For the text-containing cell, return its midpoint in (X, Y) coordinate format. 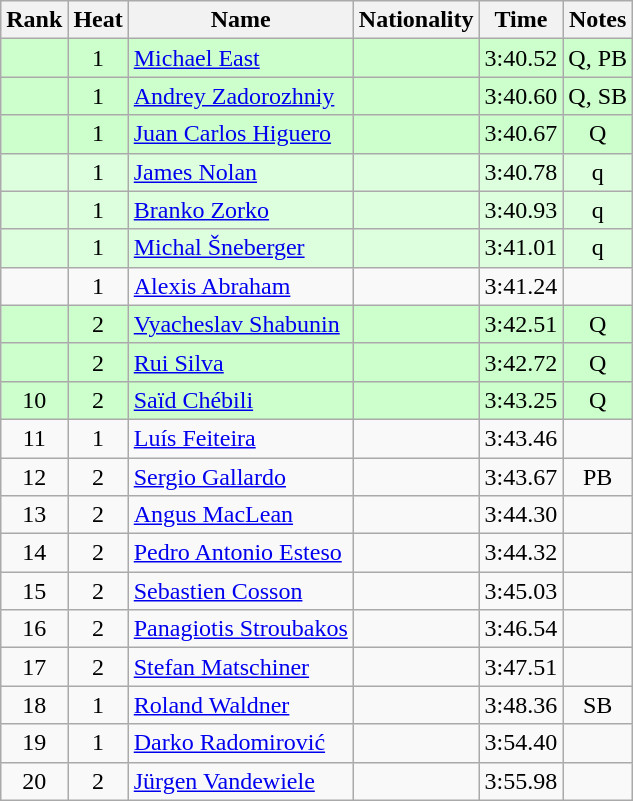
10 (34, 400)
Branko Zorko (240, 210)
Michal Šneberger (240, 248)
3:40.60 (521, 96)
Roland Waldner (240, 705)
Q, PB (598, 58)
11 (34, 438)
17 (34, 667)
3:44.30 (521, 515)
Pedro Antonio Esteso (240, 553)
13 (34, 515)
15 (34, 591)
3:43.67 (521, 477)
3:40.78 (521, 172)
3:43.46 (521, 438)
Q, SB (598, 96)
3:55.98 (521, 781)
Darko Radomirović (240, 743)
Saïd Chébili (240, 400)
Name (240, 20)
14 (34, 553)
3:48.36 (521, 705)
Luís Feiteira (240, 438)
Rank (34, 20)
Juan Carlos Higuero (240, 134)
12 (34, 477)
3:54.40 (521, 743)
3:40.52 (521, 58)
19 (34, 743)
3:47.51 (521, 667)
Sebastien Cosson (240, 591)
Heat (98, 20)
Nationality (416, 20)
16 (34, 629)
18 (34, 705)
SB (598, 705)
3:41.01 (521, 248)
James Nolan (240, 172)
Panagiotis Stroubakos (240, 629)
3:41.24 (521, 286)
Alexis Abraham (240, 286)
Rui Silva (240, 362)
3:44.32 (521, 553)
Angus MacLean (240, 515)
Stefan Matschiner (240, 667)
Jürgen Vandewiele (240, 781)
3:42.51 (521, 324)
20 (34, 781)
3:45.03 (521, 591)
Notes (598, 20)
3:46.54 (521, 629)
Michael East (240, 58)
3:40.93 (521, 210)
Sergio Gallardo (240, 477)
Time (521, 20)
3:40.67 (521, 134)
3:42.72 (521, 362)
3:43.25 (521, 400)
Vyacheslav Shabunin (240, 324)
PB (598, 477)
Andrey Zadorozhniy (240, 96)
